Return [X, Y] of the center of cell containing provided text 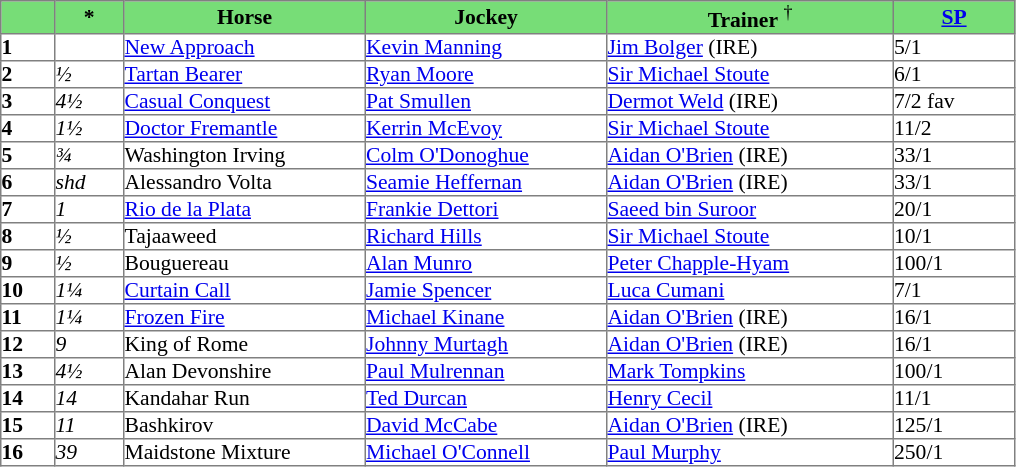
6/1 [954, 74]
Kandahar Run [245, 398]
Seamie Heffernan [486, 182]
7 [28, 208]
shd [90, 182]
11/2 [954, 128]
Ryan Moore [486, 74]
2 [28, 74]
7/1 [954, 290]
King of Rome [245, 344]
20/1 [954, 208]
¾ [90, 154]
Johnny Murtagh [486, 344]
7/2 fav [954, 100]
Washington Irving [245, 154]
Casual Conquest [245, 100]
Doctor Fremantle [245, 128]
125/1 [954, 424]
Trainer † [750, 18]
250/1 [954, 452]
Kevin Manning [486, 46]
16 [28, 452]
39 [90, 452]
Frankie Dettori [486, 208]
Tajaaweed [245, 236]
Bouguereau [245, 262]
13 [28, 370]
Curtain Call [245, 290]
New Approach [245, 46]
Paul Murphy [750, 452]
1½ [90, 128]
6 [28, 182]
Alessandro Volta [245, 182]
Dermot Weld (IRE) [750, 100]
10 [28, 290]
15 [28, 424]
Rio de la Plata [245, 208]
Luca Cumani [750, 290]
Frozen Fire [245, 316]
Colm O'Donoghue [486, 154]
Peter Chapple-Hyam [750, 262]
Tartan Bearer [245, 74]
Mark Tompkins [750, 370]
5/1 [954, 46]
SP [954, 18]
Richard Hills [486, 236]
8 [28, 236]
Jim Bolger (IRE) [750, 46]
Horse [245, 18]
Maidstone Mixture [245, 452]
4 [28, 128]
Kerrin McEvoy [486, 128]
Pat Smullen [486, 100]
Jockey [486, 18]
Alan Munro [486, 262]
Michael Kinane [486, 316]
Jamie Spencer [486, 290]
Saeed bin Suroor [750, 208]
12 [28, 344]
Henry Cecil [750, 398]
10/1 [954, 236]
5 [28, 154]
* [90, 18]
Ted Durcan [486, 398]
David McCabe [486, 424]
Michael O'Connell [486, 452]
Paul Mulrennan [486, 370]
3 [28, 100]
Bashkirov [245, 424]
11/1 [954, 398]
Alan Devonshire [245, 370]
